Scan for the cell matching the given text and deliver its [x, y] coordinate at center. 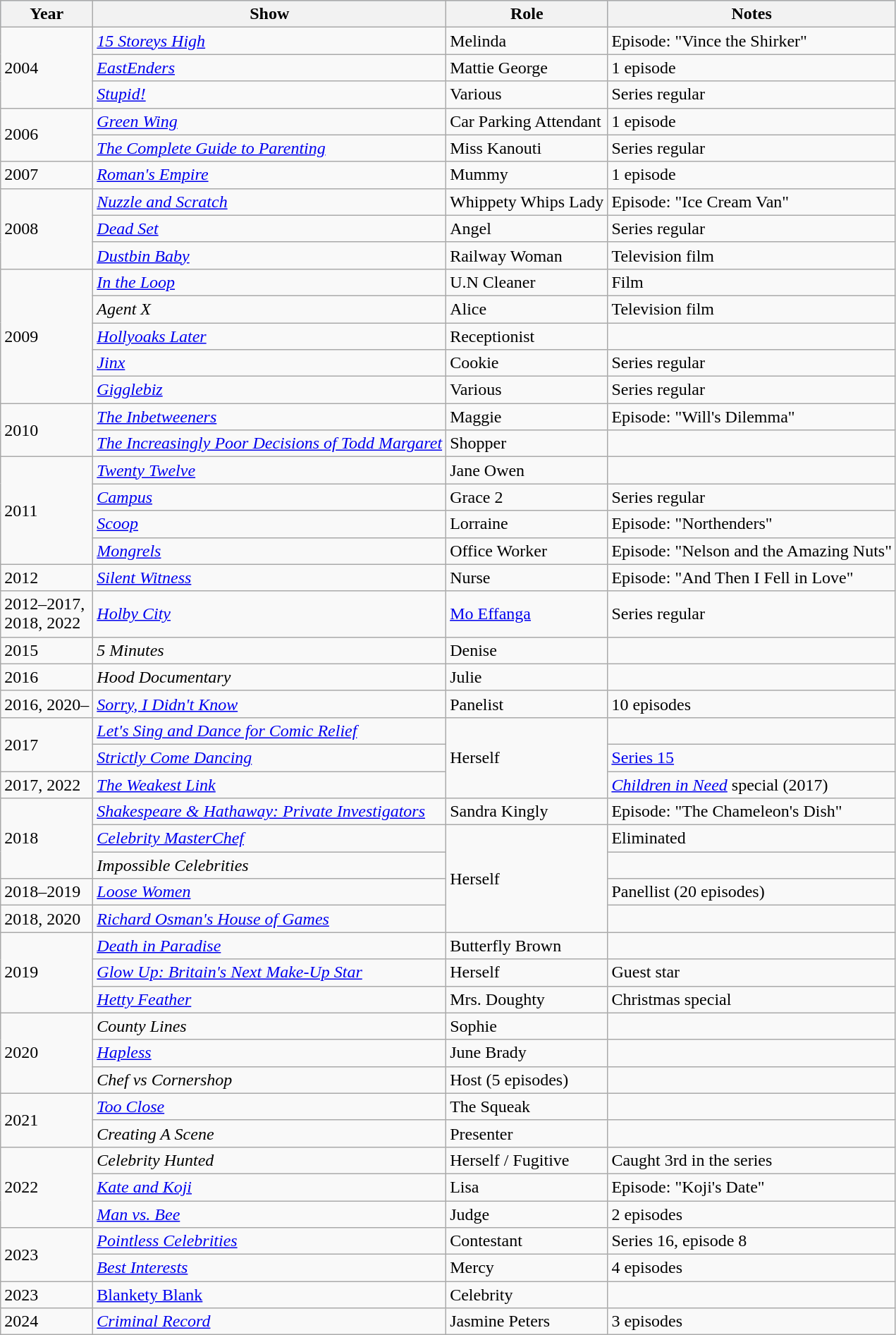
Eliminated [751, 839]
2015 [47, 650]
2007 [47, 175]
Dead Set [269, 228]
Episode: "The Chameleon's Dish" [751, 812]
5 Minutes [269, 650]
Dustbin Baby [269, 255]
Strictly Come Dancing [269, 757]
Episode: "Ice Cream Van" [751, 202]
Impossible Celebrities [269, 865]
Man vs. Bee [269, 1214]
Lisa [527, 1187]
Kate and Koji [269, 1187]
3 episodes [751, 1322]
Episode: "Koji's Date" [751, 1187]
Railway Woman [527, 255]
2024 [47, 1322]
Episode: "And Then I Fell in Love" [751, 578]
Panellist (20 episodes) [751, 892]
Mongrels [269, 551]
Mercy [527, 1268]
Agent X [269, 309]
Pointless Celebrities [269, 1241]
2008 [47, 228]
Twenty Twelve [269, 470]
4 episodes [751, 1268]
2020 [47, 1053]
2004 [47, 68]
Roman's Empire [269, 175]
Melinda [527, 41]
Herself / Fugitive [527, 1160]
County Lines [269, 1026]
Host (5 episodes) [527, 1080]
Nurse [527, 578]
Best Interests [269, 1268]
Cookie [527, 363]
Celebrity [527, 1295]
Office Worker [527, 551]
Jasmine Peters [527, 1322]
Mrs. Doughty [527, 999]
Hood Documentary [269, 677]
Episode: "Northenders" [751, 524]
Jane Owen [527, 470]
2012 [47, 578]
2009 [47, 336]
Maggie [527, 417]
Caught 3rd in the series [751, 1160]
2016, 2020– [47, 704]
2019 [47, 973]
Nuzzle and Scratch [269, 202]
Episode: "Vince the Shirker" [751, 41]
Christmas special [751, 999]
Loose Women [269, 892]
Sorry, I Didn't Know [269, 704]
The Increasingly Poor Decisions of Todd Margaret [269, 444]
2017 [47, 744]
Panelist [527, 704]
Scoop [269, 524]
Notes [751, 14]
Green Wing [269, 121]
Hapless [269, 1053]
Contestant [527, 1241]
Whippety Whips Lady [527, 202]
Mattie George [527, 68]
Grace 2 [527, 497]
Julie [527, 677]
The Weakest Link [269, 785]
2012–2017,2018, 2022 [47, 614]
In the Loop [269, 282]
Show [269, 14]
The Inbetweeners [269, 417]
Episode: "Will's Dilemma" [751, 417]
Silent Witness [269, 578]
Glow Up: Britain's Next Make-Up Star [269, 973]
2010 [47, 430]
Car Parking Attendant [527, 121]
Role [527, 14]
Butterfly Brown [527, 946]
Angel [527, 228]
Denise [527, 650]
2017, 2022 [47, 785]
Stupid! [269, 95]
Series 16, episode 8 [751, 1241]
Let's Sing and Dance for Comic Relief [269, 731]
Mummy [527, 175]
Guest star [751, 973]
2016 [47, 677]
Jinx [269, 363]
Gigglebiz [269, 390]
Richard Osman's House of Games [269, 919]
Children in Need special (2017) [751, 785]
10 episodes [751, 704]
2011 [47, 511]
Campus [269, 497]
Celebrity Hunted [269, 1160]
Sophie [527, 1026]
The Squeak [527, 1107]
2018–2019 [47, 892]
2022 [47, 1187]
Creating A Scene [269, 1133]
Blankety Blank [269, 1295]
Lorraine [527, 524]
Receptionist [527, 336]
Film [751, 282]
Alice [527, 309]
Criminal Record [269, 1322]
2018, 2020 [47, 919]
Judge [527, 1214]
Year [47, 14]
2 episodes [751, 1214]
Series 15 [751, 757]
Episode: "Nelson and the Amazing Nuts" [751, 551]
June Brady [527, 1053]
15 Storeys High [269, 41]
Celebrity MasterChef [269, 839]
Holby City [269, 614]
Shopper [527, 444]
EastEnders [269, 68]
2021 [47, 1120]
Too Close [269, 1107]
Chef vs Cornershop [269, 1080]
Presenter [527, 1133]
Miss Kanouti [527, 148]
Hetty Feather [269, 999]
2018 [47, 839]
The Complete Guide to Parenting [269, 148]
Mo Effanga [527, 614]
2006 [47, 135]
Sandra Kingly [527, 812]
Shakespeare & Hathaway: Private Investigators [269, 812]
U.N Cleaner [527, 282]
Hollyoaks Later [269, 336]
Death in Paradise [269, 946]
